Return the [x, y] coordinate for the center point of the cell that contains the specified text.  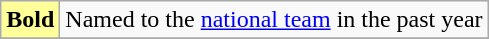
Named to the national team in the past year [274, 20]
Bold [30, 20]
